Locate the cell with the specified text and output its (x, y) center coordinate. 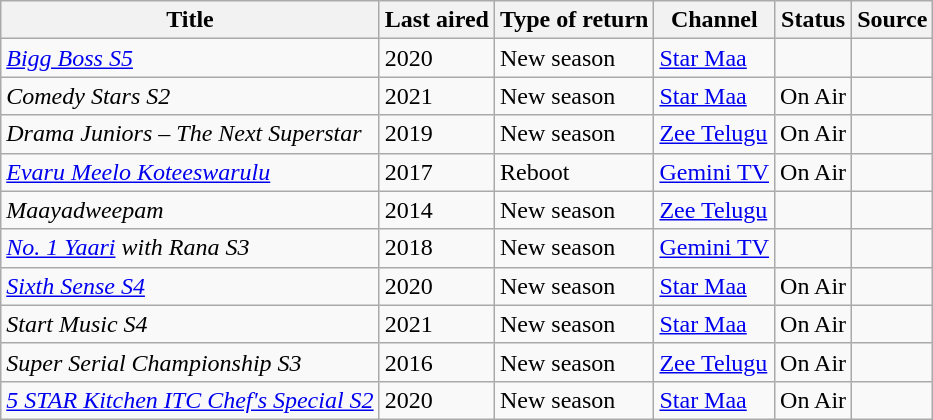
Channel (714, 20)
Start Music S4 (190, 324)
2016 (436, 362)
Maayadweepam (190, 210)
Bigg Boss S5 (190, 58)
Drama Juniors – The Next Superstar (190, 134)
Source (892, 20)
Sixth Sense S4 (190, 286)
2019 (436, 134)
Comedy Stars S2 (190, 96)
Evaru Meelo Koteeswarulu (190, 172)
Last aired (436, 20)
Status (814, 20)
Reboot (574, 172)
2018 (436, 248)
2017 (436, 172)
2014 (436, 210)
Title (190, 20)
Super Serial Championship S3 (190, 362)
No. 1 Yaari with Rana S3 (190, 248)
Type of return (574, 20)
5 STAR Kitchen ITC Chef's Special S2 (190, 400)
